Provide the [X, Y] coordinate of the cell's center where the given text is located.  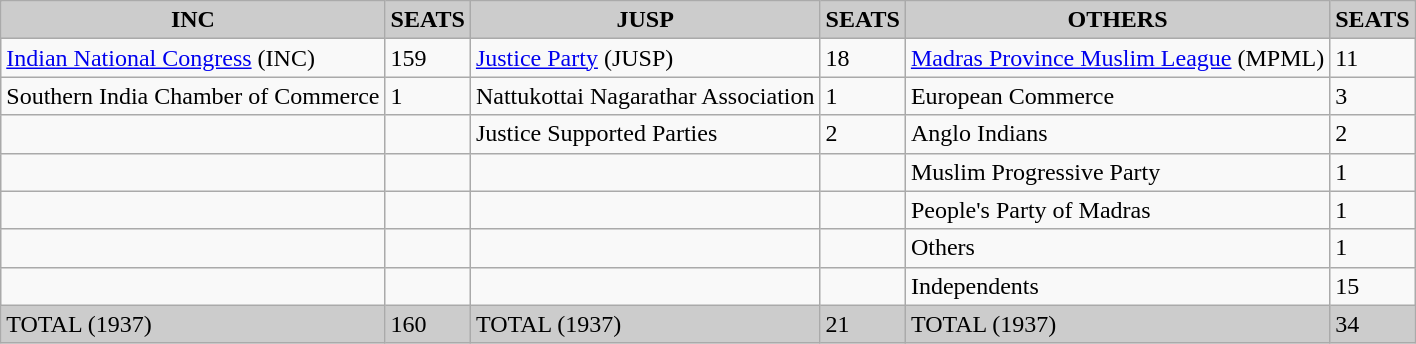
Justice Party (JUSP) [645, 58]
18 [862, 58]
JUSP [645, 20]
Independents [1117, 286]
People's Party of Madras [1117, 210]
21 [862, 324]
Southern India Chamber of Commerce [193, 96]
Nattukottai Nagarathar Association [645, 96]
Justice Supported Parties [645, 134]
160 [428, 324]
Madras Province Muslim League (MPML) [1117, 58]
Anglo Indians [1117, 134]
11 [1372, 58]
Others [1117, 248]
European Commerce [1117, 96]
15 [1372, 286]
INC [193, 20]
34 [1372, 324]
159 [428, 58]
Indian National Congress (INC) [193, 58]
3 [1372, 96]
Muslim Progressive Party [1117, 172]
OTHERS [1117, 20]
